Determine the (x, y) coordinate at the center of the cell enclosing the given text.  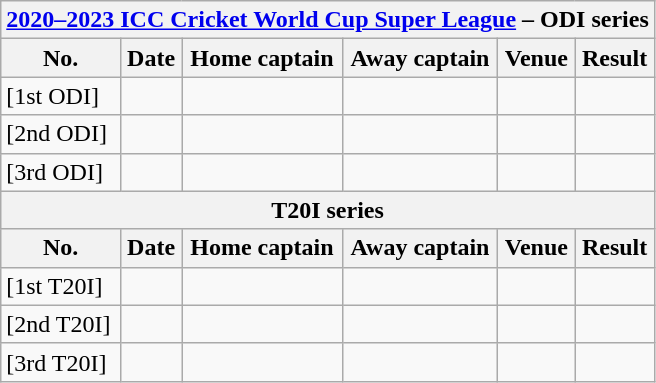
[2nd T20I] (61, 324)
[3rd ODI] (61, 172)
[2nd ODI] (61, 134)
[3rd T20I] (61, 362)
2020–2023 ICC Cricket World Cup Super League – ODI series (328, 20)
T20I series (328, 210)
[1st ODI] (61, 96)
[1st T20I] (61, 286)
